From the cell containing the given text, extract its center point as [X, Y] coordinate. 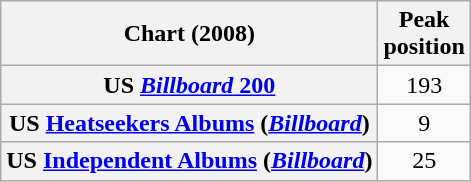
9 [424, 123]
US Billboard 200 [190, 85]
US Heatseekers Albums (Billboard) [190, 123]
193 [424, 85]
Chart (2008) [190, 34]
25 [424, 161]
Peak position [424, 34]
US Independent Albums (Billboard) [190, 161]
